Capture the cell that displays the provided text and extract its [x, y] central coordinate. 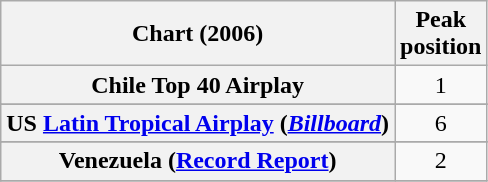
Venezuela (Record Report) [198, 161]
2 [441, 161]
Chile Top 40 Airplay [198, 85]
6 [441, 123]
Chart (2006) [198, 34]
1 [441, 85]
US Latin Tropical Airplay (Billboard) [198, 123]
Peakposition [441, 34]
